Scan for the cell matching the given text and deliver its [X, Y] coordinate at center. 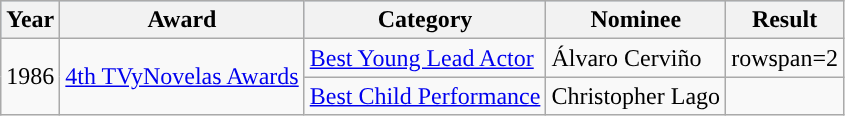
Award [182, 20]
Christopher Lago [636, 96]
Best Young Lead Actor [425, 58]
1986 [30, 77]
Result [785, 20]
Best Child Performance [425, 96]
4th TVyNovelas Awards [182, 77]
Álvaro Cerviño [636, 58]
rowspan=2 [785, 58]
Nominee [636, 20]
Category [425, 20]
Year [30, 20]
